Extract the [x, y] coordinate from the center of the cell holding the provided text.  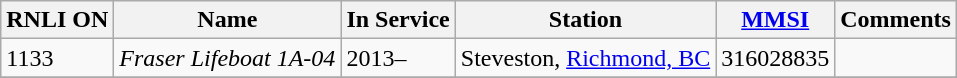
Fraser Lifeboat 1A-04 [228, 58]
1133 [58, 58]
2013– [398, 58]
316028835 [776, 58]
MMSI [776, 20]
In Service [398, 20]
Steveston, Richmond, BC [585, 58]
Comments [896, 20]
RNLI ON [58, 20]
Station [585, 20]
Name [228, 20]
